Find where the given text appears and provide that cell's center as (x, y) coordinate. 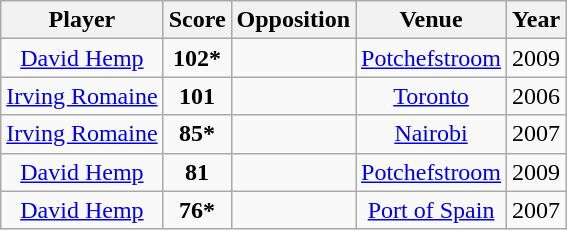
2006 (536, 96)
Opposition (293, 20)
85* (197, 134)
76* (197, 210)
Player (82, 20)
Year (536, 20)
101 (197, 96)
Venue (432, 20)
Score (197, 20)
81 (197, 172)
Nairobi (432, 134)
Toronto (432, 96)
102* (197, 58)
Port of Spain (432, 210)
